Return the (x, y) coordinate for the center point of the cell that contains the specified text.  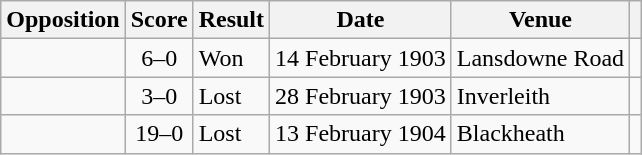
14 February 1903 (361, 58)
Blackheath (540, 134)
Inverleith (540, 96)
13 February 1904 (361, 134)
19–0 (159, 134)
3–0 (159, 96)
Won (231, 58)
Date (361, 20)
Score (159, 20)
Venue (540, 20)
Lansdowne Road (540, 58)
28 February 1903 (361, 96)
Result (231, 20)
6–0 (159, 58)
Opposition (63, 20)
